Output the (X, Y) coordinate of the center of the cell containing the given text.  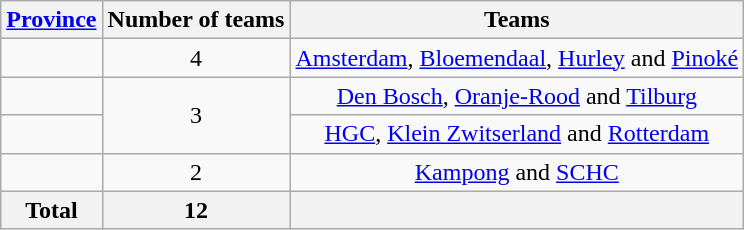
4 (196, 58)
Number of teams (196, 20)
Teams (517, 20)
Den Bosch, Oranje-Rood and Tilburg (517, 96)
Province (52, 20)
2 (196, 172)
HGC, Klein Zwitserland and Rotterdam (517, 134)
Total (52, 210)
Kampong and SCHC (517, 172)
12 (196, 210)
Amsterdam, Bloemendaal, Hurley and Pinoké (517, 58)
3 (196, 115)
